Detect which cell encompasses the target text, then output its [x, y] center coordinate. 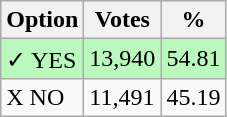
Option [42, 20]
11,491 [122, 97]
54.81 [194, 59]
% [194, 20]
13,940 [122, 59]
45.19 [194, 97]
✓ YES [42, 59]
X NO [42, 97]
Votes [122, 20]
